Detect which cell encompasses the target text, then output its (X, Y) center coordinate. 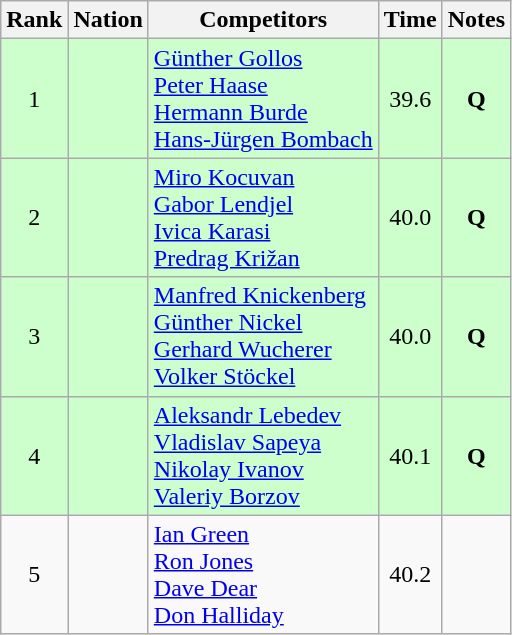
Miro KocuvanGabor LendjelIvica KarasiPredrag Križan (263, 218)
40.2 (410, 574)
2 (34, 218)
Time (410, 20)
1 (34, 98)
Ian GreenRon JonesDave DearDon Halliday (263, 574)
Manfred KnickenbergGünther NickelGerhard WuchererVolker Stöckel (263, 336)
Aleksandr LebedevVladislav SapeyaNikolay IvanovValeriy Borzov (263, 456)
39.6 (410, 98)
Günther GollosPeter HaaseHermann BurdeHans-Jürgen Bombach (263, 98)
3 (34, 336)
Competitors (263, 20)
Nation (108, 20)
4 (34, 456)
Notes (476, 20)
Rank (34, 20)
40.1 (410, 456)
5 (34, 574)
